Locate the cell with the specified text and output its [x, y] center coordinate. 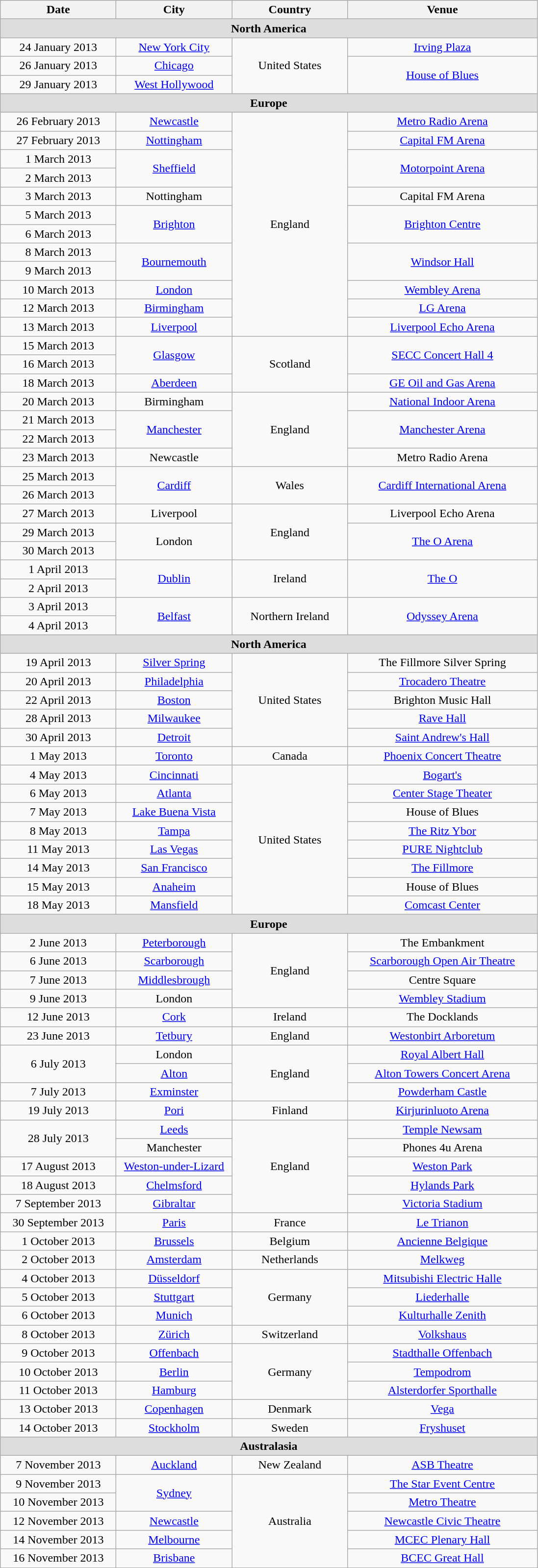
The Ritz Ybor [442, 831]
Peterborough [174, 943]
15 March 2013 [58, 346]
10 November 2013 [58, 1502]
26 March 2013 [58, 495]
Las Vegas [174, 849]
Canada [290, 756]
The Embankment [442, 943]
13 March 2013 [58, 327]
Chelmsford [174, 1185]
7 November 2013 [58, 1465]
Saint Andrew's Hall [442, 737]
Hamburg [174, 1390]
Mansfield [174, 905]
Alsterdorfer Sporthalle [442, 1390]
Date [58, 10]
22 April 2013 [58, 700]
26 January 2013 [58, 66]
Pori [174, 1110]
PURE Nightclub [442, 849]
18 May 2013 [58, 905]
New York City [174, 47]
5 October 2013 [58, 1297]
23 June 2013 [58, 1036]
4 May 2013 [58, 774]
Trocadero Theatre [442, 681]
16 November 2013 [58, 1558]
Volkshaus [442, 1334]
Tempodrom [442, 1371]
Weston-under-Lizard [174, 1167]
Lake Buena Vista [174, 812]
Scarborough [174, 961]
The O Arena [442, 541]
Ancienne Belgique [442, 1241]
Melkweg [442, 1260]
Temple Newsam [442, 1129]
Manchester Arena [442, 429]
Finland [290, 1110]
Wales [290, 485]
Odyssey Arena [442, 616]
Gibraltar [174, 1204]
2 April 2013 [58, 588]
Centre Square [442, 980]
GE Oil and Gas Arena [442, 383]
Belfast [174, 616]
Royal Albert Hall [442, 1054]
21 March 2013 [58, 420]
28 April 2013 [58, 719]
Cardiff [174, 485]
Kulturhalle Zenith [442, 1316]
30 September 2013 [58, 1222]
The Fillmore [442, 868]
12 November 2013 [58, 1521]
24 January 2013 [58, 47]
9 November 2013 [58, 1484]
Leeds [174, 1129]
4 October 2013 [58, 1278]
5 March 2013 [58, 215]
Irving Plaza [442, 47]
Country [290, 10]
30 April 2013 [58, 737]
Stockholm [174, 1428]
Sydney [174, 1493]
Cincinnati [174, 774]
20 April 2013 [58, 681]
Chicago [174, 66]
8 October 2013 [58, 1334]
The Star Event Centre [442, 1484]
Le Trianon [442, 1222]
1 October 2013 [58, 1241]
The O [442, 579]
14 May 2013 [58, 868]
Amsterdam [174, 1260]
Paris [174, 1222]
MCEC Plenary Hall [442, 1540]
Victoria Stadium [442, 1204]
Windsor Hall [442, 262]
Venue [442, 10]
Stuttgart [174, 1297]
Australasia [269, 1446]
1 March 2013 [58, 159]
3 April 2013 [58, 607]
6 March 2013 [58, 234]
Auckland [174, 1465]
Denmark [290, 1409]
Vega [442, 1409]
Mitsubishi Electric Halle [442, 1278]
National Indoor Arena [442, 401]
Switzerland [290, 1334]
6 October 2013 [58, 1316]
Toronto [174, 756]
Offenbach [174, 1353]
22 March 2013 [58, 439]
The Docklands [442, 1017]
1 May 2013 [58, 756]
6 May 2013 [58, 793]
San Francisco [174, 868]
Northern Ireland [290, 616]
Cork [174, 1017]
30 March 2013 [58, 551]
Scotland [290, 364]
25 March 2013 [58, 476]
2 October 2013 [58, 1260]
Weston Park [442, 1167]
Philadelphia [174, 681]
Phoenix Concert Theatre [442, 756]
28 July 2013 [58, 1138]
Silver Spring [174, 663]
ASB Theatre [442, 1465]
20 March 2013 [58, 401]
Dublin [174, 579]
Bogart's [442, 774]
Westonbirt Arboretum [442, 1036]
LG Arena [442, 308]
19 July 2013 [58, 1110]
Berlin [174, 1371]
27 March 2013 [58, 513]
Brighton [174, 224]
1 April 2013 [58, 570]
Alton [174, 1073]
9 October 2013 [58, 1353]
Belgium [290, 1241]
Melbourne [174, 1540]
Brisbane [174, 1558]
Liederhalle [442, 1297]
Netherlands [290, 1260]
10 March 2013 [58, 290]
Brighton Music Hall [442, 700]
France [290, 1222]
7 September 2013 [58, 1204]
Australia [290, 1521]
Metro Theatre [442, 1502]
4 April 2013 [58, 625]
Phones 4u Arena [442, 1148]
City [174, 10]
Detroit [174, 737]
Boston [174, 700]
Munich [174, 1316]
Kirjurinluoto Arena [442, 1110]
Anaheim [174, 887]
BCEC Great Hall [442, 1558]
Tetbury [174, 1036]
Middlesbrough [174, 980]
Hylands Park [442, 1185]
Milwaukee [174, 719]
Scarborough Open Air Theatre [442, 961]
14 November 2013 [58, 1540]
11 May 2013 [58, 849]
10 October 2013 [58, 1371]
29 January 2013 [58, 84]
SECC Concert Hall 4 [442, 355]
Wembley Arena [442, 290]
Powderham Castle [442, 1092]
Atlanta [174, 793]
7 July 2013 [58, 1092]
Wembley Stadium [442, 998]
Comcast Center [442, 905]
Bournemouth [174, 262]
7 June 2013 [58, 980]
23 March 2013 [58, 457]
12 March 2013 [58, 308]
New Zealand [290, 1465]
6 June 2013 [58, 961]
11 October 2013 [58, 1390]
Brussels [174, 1241]
Alton Towers Concert Arena [442, 1073]
26 February 2013 [58, 122]
17 August 2013 [58, 1167]
Glasgow [174, 355]
Zürich [174, 1334]
Copenhagen [174, 1409]
8 March 2013 [58, 252]
Rave Hall [442, 719]
Aberdeen [174, 383]
18 August 2013 [58, 1185]
15 May 2013 [58, 887]
9 June 2013 [58, 998]
13 October 2013 [58, 1409]
Sheffield [174, 168]
Brighton Centre [442, 224]
8 May 2013 [58, 831]
6 July 2013 [58, 1064]
2 June 2013 [58, 943]
Fryshuset [442, 1428]
7 May 2013 [58, 812]
9 March 2013 [58, 271]
Stadthalle Offenbach [442, 1353]
The Fillmore Silver Spring [442, 663]
Newcastle Civic Theatre [442, 1521]
Exminster [174, 1092]
Motorpoint Arena [442, 168]
Center Stage Theater [442, 793]
Düsseldorf [174, 1278]
3 March 2013 [58, 196]
West Hollywood [174, 84]
2 March 2013 [58, 177]
Tampa [174, 831]
27 February 2013 [58, 140]
Sweden [290, 1428]
16 March 2013 [58, 364]
14 October 2013 [58, 1428]
Cardiff International Arena [442, 485]
19 April 2013 [58, 663]
29 March 2013 [58, 532]
12 June 2013 [58, 1017]
18 March 2013 [58, 383]
